Extract the [x, y] coordinate from the center of the cell holding the provided text.  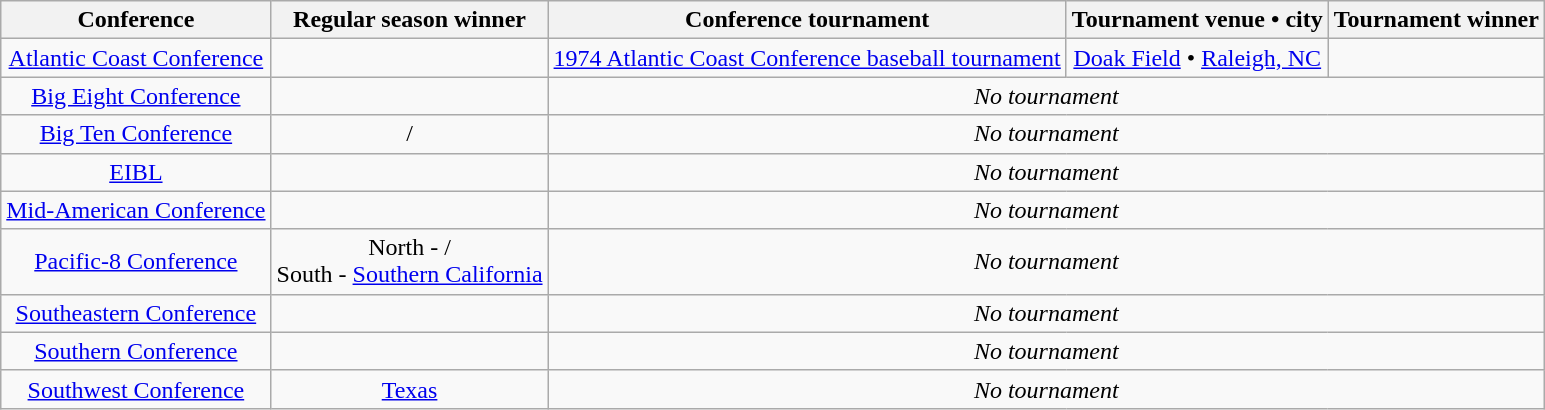
Conference [136, 20]
/ [410, 134]
Southern Conference [136, 351]
Southeastern Conference [136, 313]
Regular season winner [410, 20]
Tournament winner [1436, 20]
Conference tournament [807, 20]
1974 Atlantic Coast Conference baseball tournament [807, 58]
Pacific-8 Conference [136, 262]
Atlantic Coast Conference [136, 58]
Mid-American Conference [136, 210]
Doak Field • Raleigh, NC [1197, 58]
EIBL [136, 172]
Southwest Conference [136, 389]
Big Ten Conference [136, 134]
Texas [410, 389]
Tournament venue • city [1197, 20]
Big Eight Conference [136, 96]
North - /South - Southern California [410, 262]
